Scan for the cell matching the given text and deliver its (X, Y) coordinate at center. 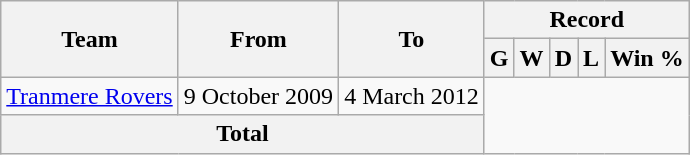
From (258, 39)
L (592, 58)
G (499, 58)
D (563, 58)
Total (243, 134)
Win % (648, 58)
W (532, 58)
4 March 2012 (412, 96)
9 October 2009 (258, 96)
Team (90, 39)
Tranmere Rovers (90, 96)
Record (586, 20)
To (412, 39)
